Capture the cell that displays the provided text and extract its [X, Y] central coordinate. 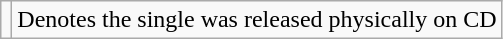
Denotes the single was released physically on CD [257, 20]
